From the cell containing the given text, extract its center point as (x, y) coordinate. 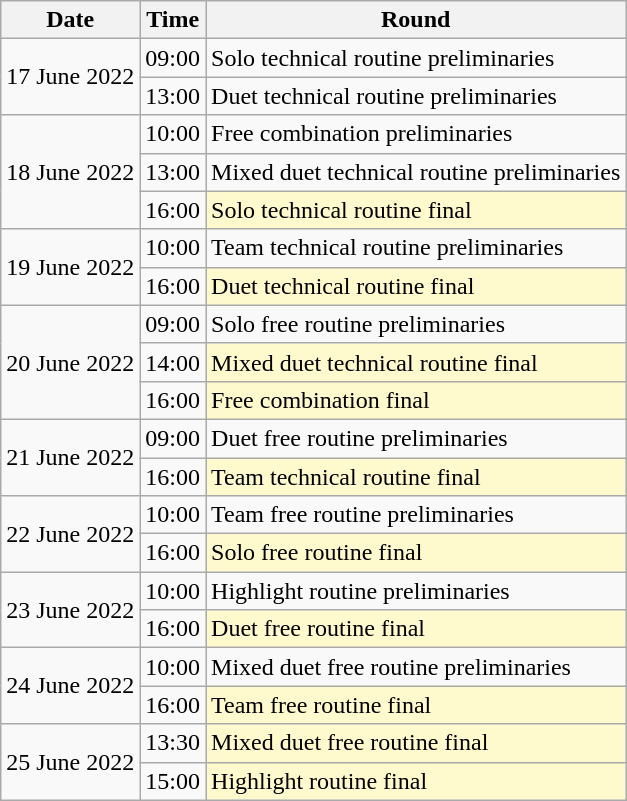
Team free routine final (416, 705)
Mixed duet free routine preliminaries (416, 667)
Solo free routine preliminaries (416, 324)
Solo technical routine preliminaries (416, 58)
19 June 2022 (70, 267)
13:30 (173, 743)
Mixed duet technical routine final (416, 362)
14:00 (173, 362)
Free combination preliminaries (416, 134)
Team technical routine final (416, 477)
24 June 2022 (70, 686)
Date (70, 20)
Duet technical routine final (416, 286)
Duet free routine final (416, 629)
Duet free routine preliminaries (416, 438)
23 June 2022 (70, 610)
21 June 2022 (70, 457)
Team technical routine preliminaries (416, 248)
25 June 2022 (70, 762)
Round (416, 20)
15:00 (173, 781)
22 June 2022 (70, 534)
Time (173, 20)
Duet technical routine preliminaries (416, 96)
Team free routine preliminaries (416, 515)
Solo technical routine final (416, 210)
Free combination final (416, 400)
Mixed duet free routine final (416, 743)
18 June 2022 (70, 172)
Highlight routine preliminaries (416, 591)
Solo free routine final (416, 553)
17 June 2022 (70, 77)
20 June 2022 (70, 362)
Highlight routine final (416, 781)
Mixed duet technical routine preliminaries (416, 172)
